Locate the cell with the specified text and output its (X, Y) center coordinate. 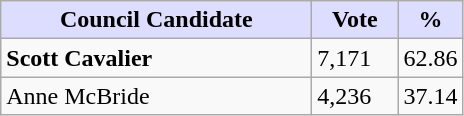
% (430, 20)
7,171 (355, 58)
Scott Cavalier (156, 58)
62.86 (430, 58)
Anne McBride (156, 96)
Council Candidate (156, 20)
37.14 (430, 96)
4,236 (355, 96)
Vote (355, 20)
